For the text-containing cell, return its midpoint in (X, Y) coordinate format. 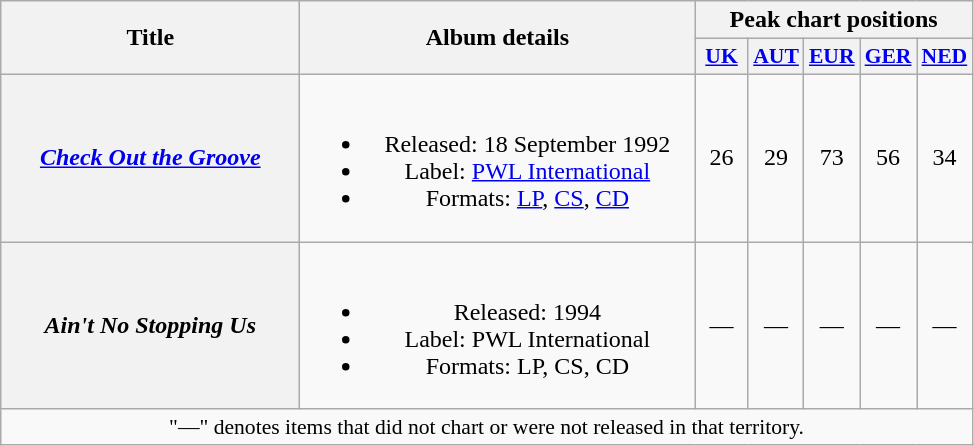
Check Out the Groove (150, 158)
Album details (498, 38)
Released: 1994Label: PWL InternationalFormats: LP, CS, CD (498, 326)
EUR (832, 57)
NED (945, 57)
Peak chart positions (834, 20)
UK (722, 57)
Released: 18 September 1992Label: PWL InternationalFormats: LP, CS, CD (498, 158)
34 (945, 158)
29 (776, 158)
Ain't No Stopping Us (150, 326)
Title (150, 38)
AUT (776, 57)
"—" denotes items that did not chart or were not released in that territory. (487, 427)
73 (832, 158)
26 (722, 158)
56 (888, 158)
GER (888, 57)
